Extract the [x, y] coordinate from the center of the cell holding the provided text.  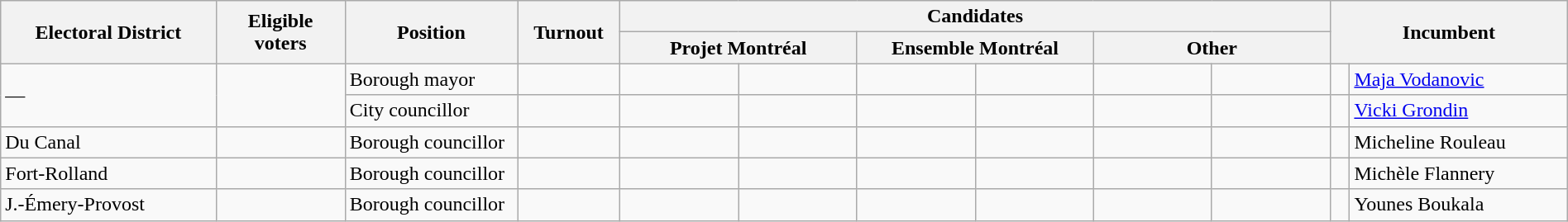
Younes Boukala [1459, 205]
Du Canal [108, 142]
Electoral District [108, 32]
Incumbent [1449, 32]
J.-Émery-Provost [108, 205]
Turnout [569, 32]
— [108, 95]
City councillor [431, 111]
Eligible voters [280, 32]
Borough mayor [431, 79]
Vicki Grondin [1459, 111]
Michèle Flannery [1459, 173]
Fort-Rolland [108, 173]
Projet Montréal [738, 48]
Position [431, 32]
Other [1212, 48]
Candidates [974, 17]
Maja Vodanovic [1459, 79]
Micheline Rouleau [1459, 142]
Ensemble Montréal [975, 48]
